Determine the (x, y) coordinate at the center of the cell enclosing the given text.  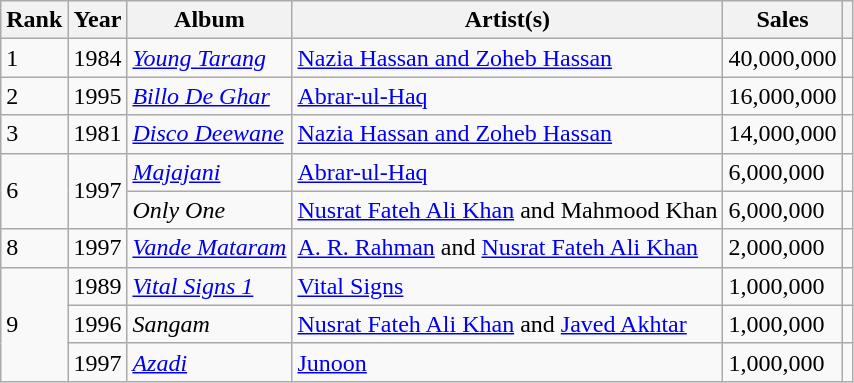
Rank (34, 20)
Vande Mataram (210, 248)
Artist(s) (508, 20)
40,000,000 (782, 58)
Junoon (508, 362)
2 (34, 96)
1995 (98, 96)
9 (34, 324)
Billo De Ghar (210, 96)
16,000,000 (782, 96)
Vital Signs 1 (210, 286)
A. R. Rahman and Nusrat Fateh Ali Khan (508, 248)
6 (34, 191)
1 (34, 58)
Year (98, 20)
Sangam (210, 324)
1984 (98, 58)
14,000,000 (782, 134)
Young Tarang (210, 58)
3 (34, 134)
Azadi (210, 362)
Vital Signs (508, 286)
Only One (210, 210)
8 (34, 248)
Majajani (210, 172)
2,000,000 (782, 248)
Nusrat Fateh Ali Khan and Javed Akhtar (508, 324)
Disco Deewane (210, 134)
1989 (98, 286)
Album (210, 20)
Nusrat Fateh Ali Khan and Mahmood Khan (508, 210)
1996 (98, 324)
Sales (782, 20)
1981 (98, 134)
